Determine the [x, y] coordinate at the center of the cell enclosing the given text.  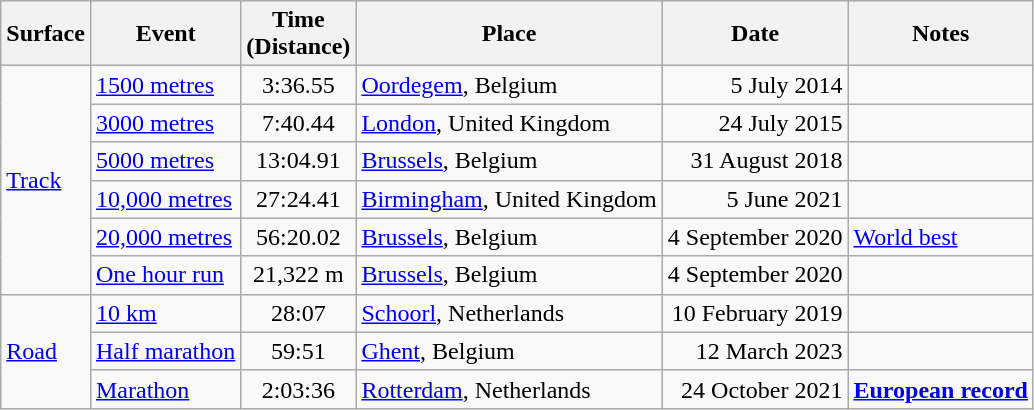
Surface [46, 34]
10 February 2019 [755, 313]
24 July 2015 [755, 123]
Rotterdam, Netherlands [509, 389]
Date [755, 34]
21,322 m [298, 275]
12 March 2023 [755, 351]
59:51 [298, 351]
28:07 [298, 313]
13:04.91 [298, 161]
3000 metres [165, 123]
Birmingham, United Kingdom [509, 199]
Event [165, 34]
Track [46, 180]
10 km [165, 313]
5 June 2021 [755, 199]
Oordegem, Belgium [509, 85]
56:20.02 [298, 237]
Ghent, Belgium [509, 351]
2:03:36 [298, 389]
7:40.44 [298, 123]
Place [509, 34]
5 July 2014 [755, 85]
Road [46, 351]
20,000 metres [165, 237]
10,000 metres [165, 199]
1500 metres [165, 85]
Notes [941, 34]
London, United Kingdom [509, 123]
27:24.41 [298, 199]
European record [941, 389]
31 August 2018 [755, 161]
Time(Distance) [298, 34]
3:36.55 [298, 85]
Marathon [165, 389]
World best [941, 237]
Schoorl, Netherlands [509, 313]
One hour run [165, 275]
5000 metres [165, 161]
Half marathon [165, 351]
24 October 2021 [755, 389]
